Scan for the cell matching the given text and deliver its [X, Y] coordinate at center. 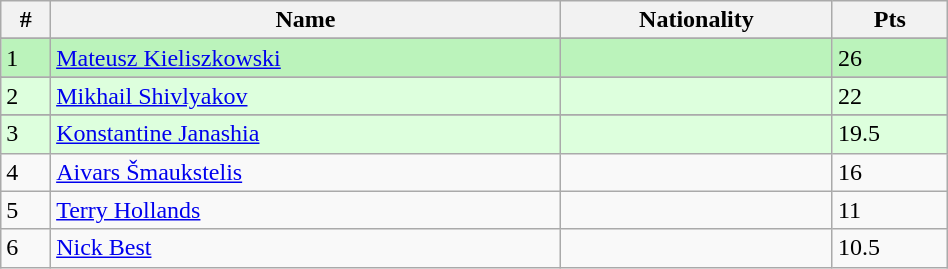
26 [890, 58]
5 [26, 210]
Konstantine Janashia [306, 134]
Mateusz Kieliszkowski [306, 58]
11 [890, 210]
2 [26, 96]
Nick Best [306, 248]
Mikhail Shivlyakov [306, 96]
19.5 [890, 134]
22 [890, 96]
10.5 [890, 248]
3 [26, 134]
6 [26, 248]
Terry Hollands [306, 210]
Aivars Šmaukstelis [306, 172]
16 [890, 172]
4 [26, 172]
Pts [890, 20]
# [26, 20]
Name [306, 20]
1 [26, 58]
Nationality [696, 20]
